Output the (x, y) coordinate of the center of the cell containing the given text.  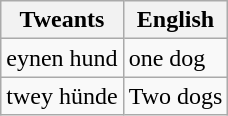
twey hünde (62, 96)
eynen hund (62, 58)
Tweants (62, 20)
one dog (176, 58)
Two dogs (176, 96)
English (176, 20)
